Identify which cell holds the provided text, then report its (X, Y) central coordinate. 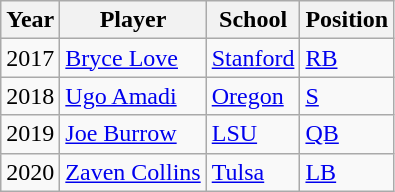
Joe Burrow (133, 134)
QB (347, 134)
2019 (30, 134)
2020 (30, 172)
School (253, 20)
2017 (30, 58)
Ugo Amadi (133, 96)
Position (347, 20)
Zaven Collins (133, 172)
LB (347, 172)
LSU (253, 134)
S (347, 96)
Player (133, 20)
Year (30, 20)
Stanford (253, 58)
Tulsa (253, 172)
RB (347, 58)
Oregon (253, 96)
2018 (30, 96)
Bryce Love (133, 58)
